Provide the (X, Y) coordinate of the cell's center where the given text is located.  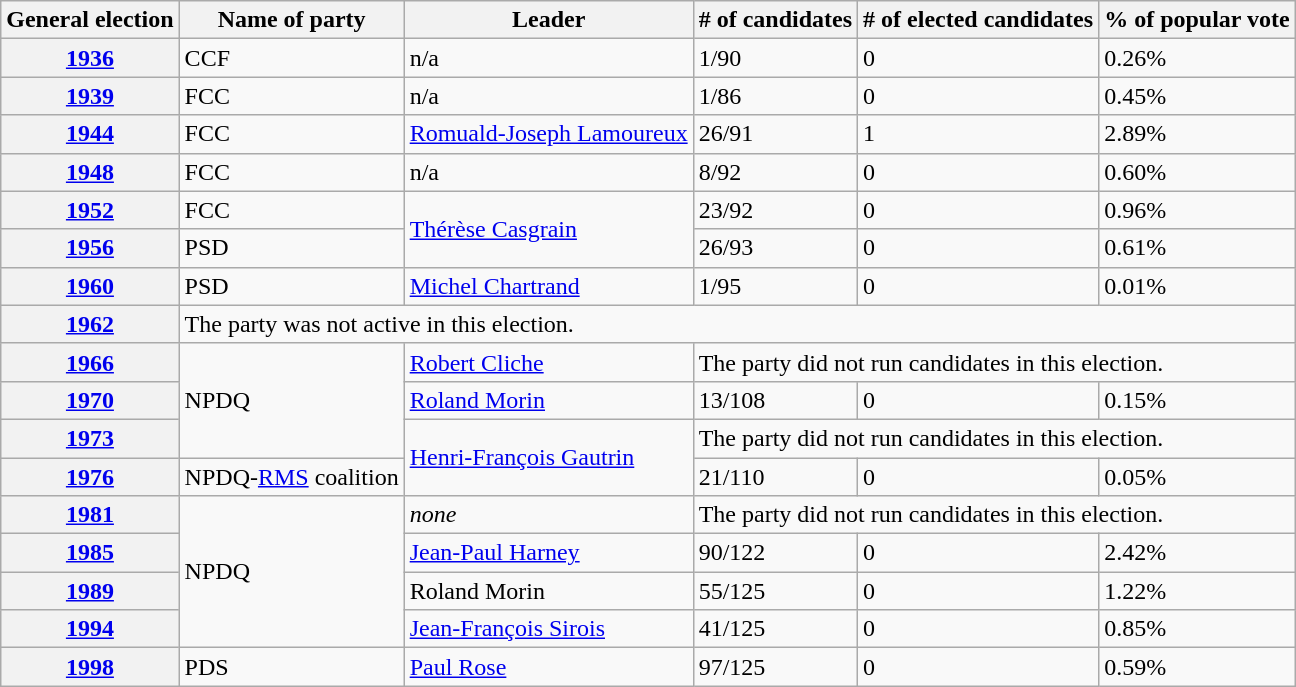
8/92 (775, 172)
1973 (90, 438)
CCF (292, 58)
1948 (90, 172)
Henri-François Gautrin (548, 457)
0.59% (1198, 667)
2.89% (1198, 134)
Michel Chartrand (548, 286)
The party was not active in this election. (737, 324)
1994 (90, 629)
1 (978, 134)
Jean-Paul Harney (548, 553)
Thérèse Casgrain (548, 229)
# of elected candidates (978, 20)
0.05% (1198, 477)
1962 (90, 324)
90/122 (775, 553)
1.22% (1198, 591)
Robert Cliche (548, 362)
13/108 (775, 400)
1952 (90, 210)
Name of party (292, 20)
PDS (292, 667)
1981 (90, 515)
0.26% (1198, 58)
# of candidates (775, 20)
1944 (90, 134)
1/86 (775, 96)
0.60% (1198, 172)
0.15% (1198, 400)
26/93 (775, 248)
1985 (90, 553)
55/125 (775, 591)
1/95 (775, 286)
0.96% (1198, 210)
none (548, 515)
Jean-François Sirois (548, 629)
0.45% (1198, 96)
23/92 (775, 210)
1960 (90, 286)
1939 (90, 96)
General election (90, 20)
0.01% (1198, 286)
2.42% (1198, 553)
1/90 (775, 58)
1956 (90, 248)
21/110 (775, 477)
1970 (90, 400)
Paul Rose (548, 667)
1976 (90, 477)
0.85% (1198, 629)
26/91 (775, 134)
97/125 (775, 667)
Romuald-Joseph Lamoureux (548, 134)
1966 (90, 362)
0.61% (1198, 248)
1936 (90, 58)
Leader (548, 20)
% of popular vote (1198, 20)
1989 (90, 591)
NPDQ-RMS coalition (292, 477)
1998 (90, 667)
41/125 (775, 629)
